Search for the cell housing the specified text and yield its [x, y] center coordinate. 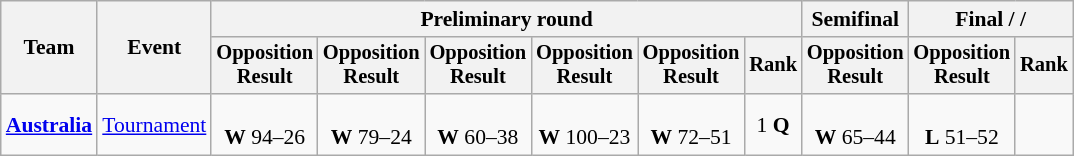
Preliminary round [506, 19]
W 79–24 [372, 124]
Event [154, 48]
Final / / [991, 19]
1 Q [773, 124]
L 51–52 [962, 124]
W 94–26 [264, 124]
Team [49, 48]
W 72–51 [692, 124]
Semifinal [856, 19]
W 65–44 [856, 124]
Tournament [154, 124]
W 60–38 [478, 124]
W 100–23 [584, 124]
Australia [49, 124]
